From the cell containing the given text, extract its center point as (x, y) coordinate. 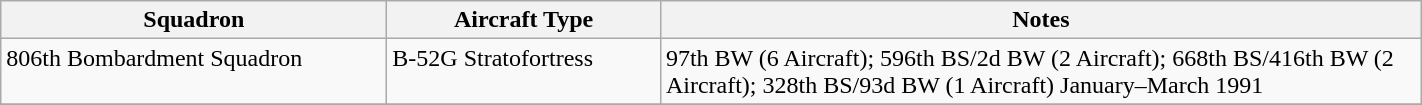
Notes (1040, 20)
97th BW (6 Aircraft); 596th BS/2d BW (2 Aircraft); 668th BS/416th BW (2 Aircraft); 328th BS/93d BW (1 Aircraft) January–March 1991 (1040, 72)
806th Bombardment Squadron (194, 72)
B-52G Stratofortress (524, 72)
Aircraft Type (524, 20)
Squadron (194, 20)
